Scan for the cell matching the given text and deliver its [X, Y] coordinate at center. 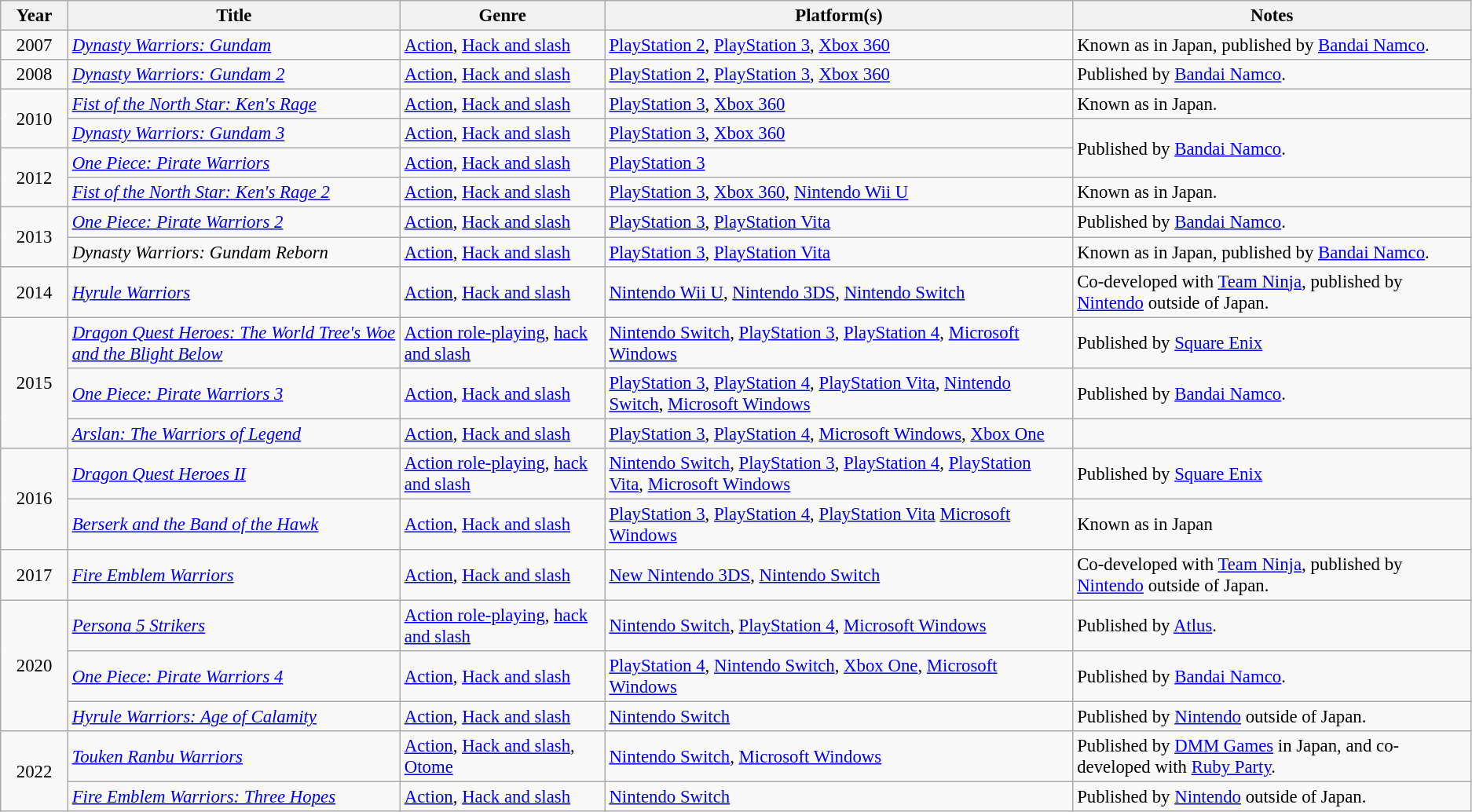
Nintendo Switch, Microsoft Windows [839, 757]
Notes [1272, 16]
Nintendo Switch, PlayStation 4, Microsoft Windows [839, 625]
Dragon Quest Heroes II [234, 474]
New Nintendo 3DS, Nintendo Switch [839, 575]
Known as in Japan [1272, 525]
Hyrule Warriors [234, 292]
Dynasty Warriors: Gundam 3 [234, 134]
Fire Emblem Warriors: Three Hopes [234, 797]
Fist of the North Star: Ken's Rage 2 [234, 192]
2020 [35, 666]
2013 [35, 237]
Touken Ranbu Warriors [234, 757]
2007 [35, 46]
Title [234, 16]
Arslan: The Warriors of Legend [234, 433]
Year [35, 16]
One Piece: Pirate Warriors 2 [234, 222]
One Piece: Pirate Warriors 3 [234, 393]
Dynasty Warriors: Gundam 2 [234, 75]
Published by DMM Games in Japan, and co-developed with Ruby Party. [1272, 757]
Action, Hack and slash, Otome [503, 757]
PlayStation 3, Xbox 360, Nintendo Wii U [839, 192]
2014 [35, 292]
2017 [35, 575]
Genre [503, 16]
Fire Emblem Warriors [234, 575]
2016 [35, 499]
PlayStation 3 [839, 163]
PlayStation 3, PlayStation 4, Microsoft Windows, Xbox One [839, 433]
PlayStation 3, PlayStation 4, PlayStation Vita Microsoft Windows [839, 525]
Nintendo Switch, PlayStation 3, PlayStation 4, PlayStation Vita, Microsoft Windows [839, 474]
2012 [35, 177]
Dynasty Warriors: Gundam [234, 46]
Persona 5 Strikers [234, 625]
2015 [35, 383]
PlayStation 4, Nintendo Switch, Xbox One, Microsoft Windows [839, 677]
Platform(s) [839, 16]
2010 [35, 119]
One Piece: Pirate Warriors [234, 163]
Nintendo Wii U, Nintendo 3DS, Nintendo Switch [839, 292]
Dynasty Warriors: Gundam Reborn [234, 252]
Berserk and the Band of the Hawk [234, 525]
Fist of the North Star: Ken's Rage [234, 104]
PlayStation 3, PlayStation 4, PlayStation Vita, Nintendo Switch, Microsoft Windows [839, 393]
2008 [35, 75]
Published by Atlus. [1272, 625]
Hyrule Warriors: Age of Calamity [234, 717]
Nintendo Switch, PlayStation 3, PlayStation 4, Microsoft Windows [839, 342]
One Piece: Pirate Warriors 4 [234, 677]
2022 [35, 771]
Dragon Quest Heroes: The World Tree's Woe and the Blight Below [234, 342]
